Return the [x, y] coordinate for the center point of the cell that contains the specified text.  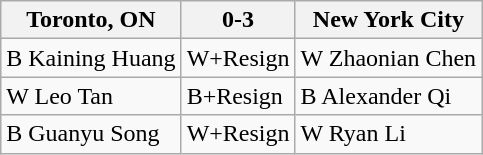
W Zhaonian Chen [388, 58]
W Ryan Li [388, 134]
B Guanyu Song [91, 134]
W Leo Tan [91, 96]
Toronto, ON [91, 20]
B Kaining Huang [91, 58]
B Alexander Qi [388, 96]
B+Resign [238, 96]
0-3 [238, 20]
New York City [388, 20]
